Pinpoint the cell where the given text exists, returning its (X, Y) midpoint coordinate. 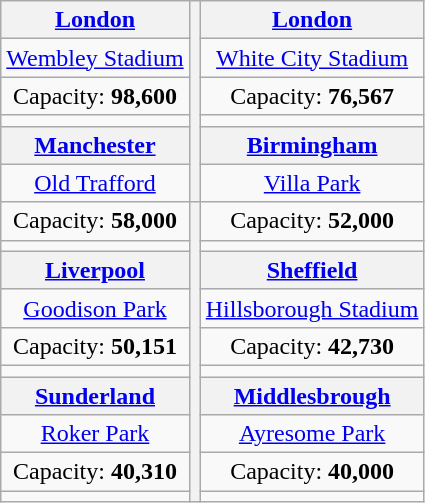
Capacity: 40,310 (95, 472)
Capacity: 40,000 (312, 472)
Old Trafford (95, 183)
Liverpool (95, 270)
Capacity: 52,000 (312, 221)
Sheffield (312, 270)
Hillsborough Stadium (312, 308)
White City Stadium (312, 58)
Middlesbrough (312, 395)
Wembley Stadium (95, 58)
Ayresome Park (312, 434)
Capacity: 58,000 (95, 221)
Capacity: 50,151 (95, 346)
Sunderland (95, 395)
Capacity: 76,567 (312, 96)
Capacity: 42,730 (312, 346)
Villa Park (312, 183)
Goodison Park (95, 308)
Roker Park (95, 434)
Manchester (95, 145)
Capacity: 98,600 (95, 96)
Birmingham (312, 145)
